Search for the cell housing the specified text and yield its [X, Y] center coordinate. 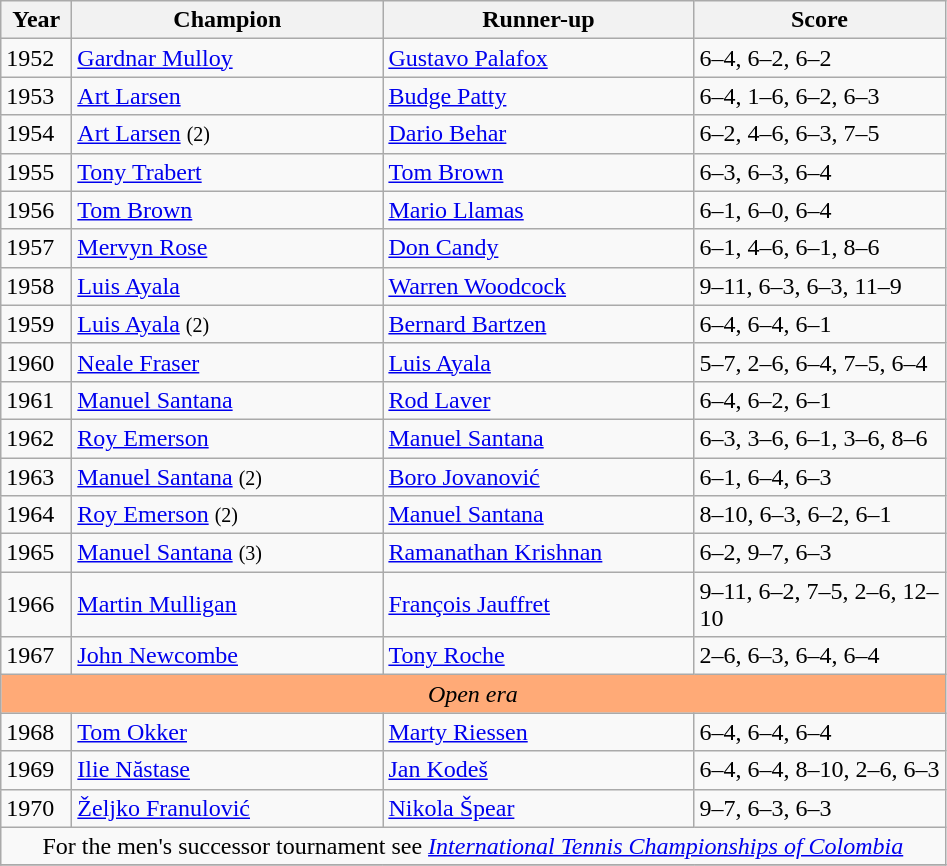
1962 [36, 438]
1965 [36, 553]
1963 [36, 477]
6–2, 9–7, 6–3 [820, 553]
1968 [36, 732]
Ilie Năstase [228, 770]
François Jauffret [538, 604]
Tom Okker [228, 732]
Mervyn Rose [228, 248]
Gustavo Palafox [538, 58]
1970 [36, 808]
1958 [36, 286]
1959 [36, 324]
Year [36, 20]
5–7, 2–6, 6–4, 7–5, 6–4 [820, 362]
9–11, 6–2, 7–5, 2–6, 12–10 [820, 604]
Luis Ayala (2) [228, 324]
John Newcombe [228, 656]
6–2, 4–6, 6–3, 7–5 [820, 134]
1966 [36, 604]
6–4, 6–2, 6–2 [820, 58]
Score [820, 20]
1953 [36, 96]
Martin Mulligan [228, 604]
Roy Emerson [228, 438]
1961 [36, 400]
1957 [36, 248]
1954 [36, 134]
Gardnar Mulloy [228, 58]
Rod Laver [538, 400]
Boro Jovanović [538, 477]
Open era [473, 694]
1969 [36, 770]
Art Larsen [228, 96]
6–3, 3–6, 6–1, 3–6, 8–6 [820, 438]
Nikola Špear [538, 808]
Bernard Bartzen [538, 324]
Champion [228, 20]
6–4, 1–6, 6–2, 6–3 [820, 96]
1964 [36, 515]
6–4, 6–4, 6–4 [820, 732]
9–7, 6–3, 6–3 [820, 808]
1956 [36, 210]
Manuel Santana (3) [228, 553]
1952 [36, 58]
1955 [36, 172]
Budge Patty [538, 96]
Ramanathan Krishnan [538, 553]
Tony Trabert [228, 172]
Warren Woodcock [538, 286]
6–1, 6–4, 6–3 [820, 477]
Manuel Santana (2) [228, 477]
Mario Llamas [538, 210]
2–6, 6–3, 6–4, 6–4 [820, 656]
9–11, 6–3, 6–3, 11–9 [820, 286]
Dario Behar [538, 134]
Art Larsen (2) [228, 134]
6–1, 4–6, 6–1, 8–6 [820, 248]
For the men's successor tournament see International Tennis Championships of Colombia [473, 846]
Neale Fraser [228, 362]
1960 [36, 362]
6–4, 6–4, 6–1 [820, 324]
6–4, 6–4, 8–10, 2–6, 6–3 [820, 770]
Jan Kodeš [538, 770]
6–4, 6–2, 6–1 [820, 400]
1967 [36, 656]
6–3, 6–3, 6–4 [820, 172]
Roy Emerson (2) [228, 515]
8–10, 6–3, 6–2, 6–1 [820, 515]
6–1, 6–0, 6–4 [820, 210]
Tony Roche [538, 656]
Marty Riessen [538, 732]
Don Candy [538, 248]
Željko Franulović [228, 808]
Runner-up [538, 20]
